Find where the given text appears and provide that cell's center as (x, y) coordinate. 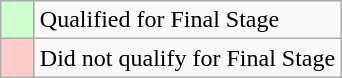
Qualified for Final Stage (187, 20)
Did not qualify for Final Stage (187, 58)
